Scan for the cell matching the given text and deliver its [x, y] coordinate at center. 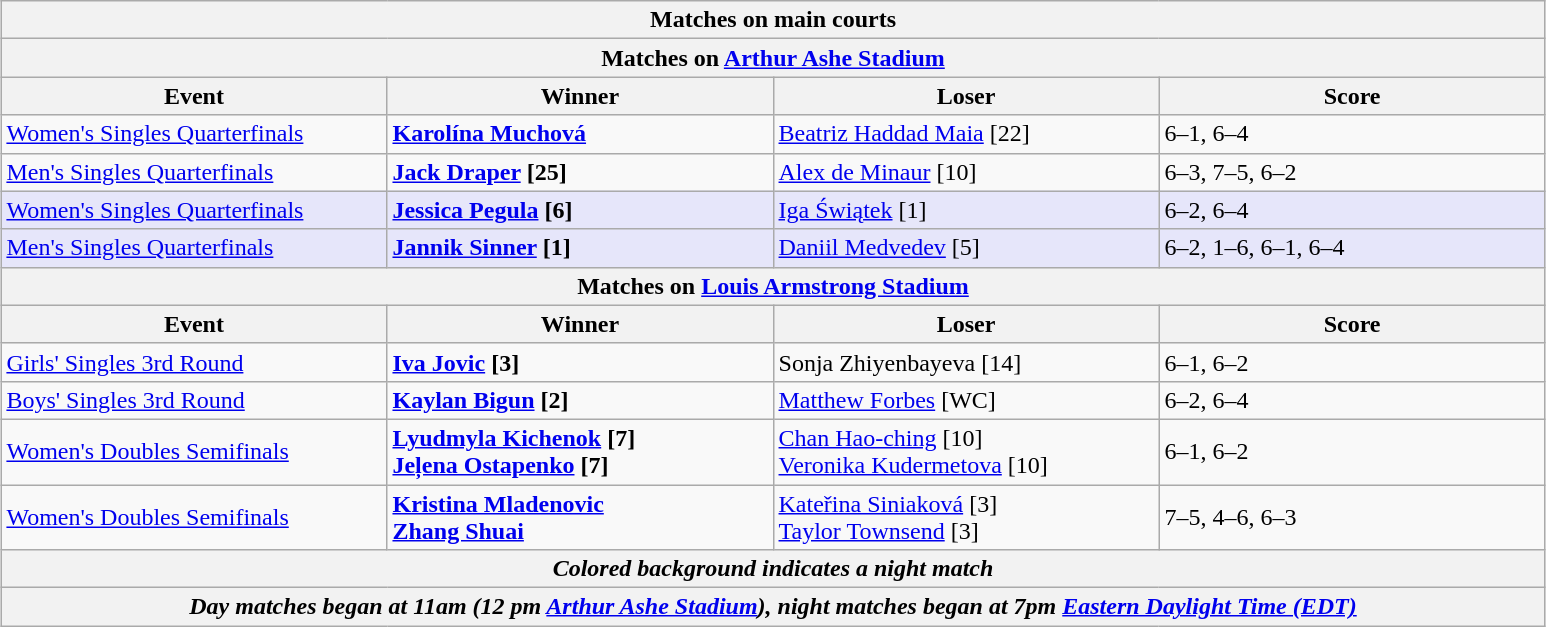
Alex de Minaur [10] [966, 172]
6–2, 1–6, 6–1, 6–4 [1352, 248]
Kaylan Bigun [2] [580, 400]
Boys' Singles 3rd Round [194, 400]
Chan Hao-ching [10] Veronika Kudermetova [10] [966, 452]
Lyudmyla Kichenok [7] Jeļena Ostapenko [7] [580, 452]
Matches on main courts [773, 20]
6–1, 6–4 [1352, 134]
Colored background indicates a night match [773, 569]
6–3, 7–5, 6–2 [1352, 172]
Iga Świątek [1] [966, 210]
Matches on Louis Armstrong Stadium [773, 286]
7–5, 4–6, 6–3 [1352, 516]
Jessica Pegula [6] [580, 210]
Sonja Zhiyenbayeva [14] [966, 362]
Day matches began at 11am (12 pm Arthur Ashe Stadium), night matches began at 7pm Eastern Daylight Time (EDT) [773, 607]
Kateřina Siniaková [3] Taylor Townsend [3] [966, 516]
Beatriz Haddad Maia [22] [966, 134]
Kristina Mladenovic Zhang Shuai [580, 516]
Iva Jovic [3] [580, 362]
Girls' Singles 3rd Round [194, 362]
Karolína Muchová [580, 134]
Matches on Arthur Ashe Stadium [773, 58]
Matthew Forbes [WC] [966, 400]
Jannik Sinner [1] [580, 248]
Daniil Medvedev [5] [966, 248]
Jack Draper [25] [580, 172]
